Determine the [x, y] coordinate at the center of the cell enclosing the given text.  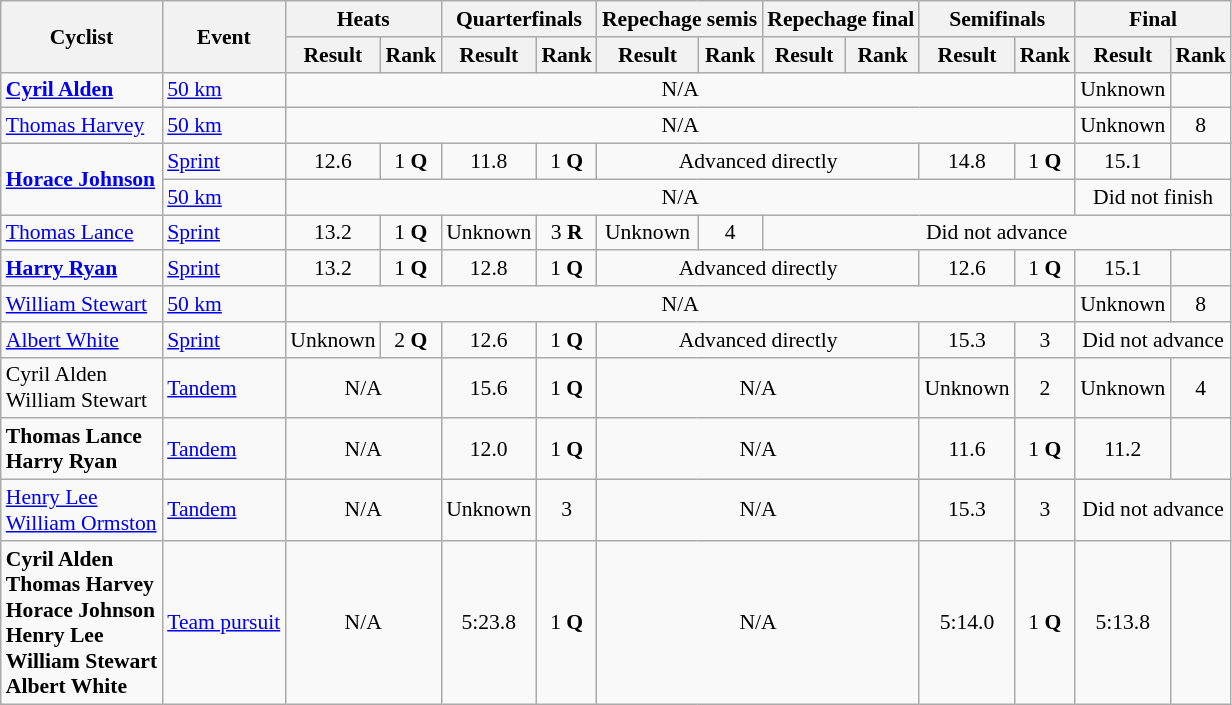
5:23.8 [488, 622]
12.8 [488, 269]
15.6 [488, 388]
Thomas Harvey [82, 126]
Repechage semis [680, 19]
Albert White [82, 340]
5:13.8 [1122, 622]
2 Q [412, 340]
Final [1153, 19]
Cyril Alden Thomas Harvey Horace Johnson Henry Lee William Stewart Albert White [82, 622]
2 [1046, 388]
14.8 [966, 162]
11.8 [488, 162]
Henry Lee William Ormston [82, 510]
12.0 [488, 450]
Event [224, 36]
Cyril Alden William Stewart [82, 388]
Horace Johnson [82, 180]
Harry Ryan [82, 269]
3 R [566, 233]
Thomas Lance Harry Ryan [82, 450]
Semifinals [997, 19]
Cyril Alden [82, 90]
Repechage final [840, 19]
11.6 [966, 450]
William Stewart [82, 304]
Quarterfinals [519, 19]
Team pursuit [224, 622]
5:14.0 [966, 622]
Heats [363, 19]
Cyclist [82, 36]
Did not finish [1153, 197]
Thomas Lance [82, 233]
11.2 [1122, 450]
